Detect which cell encompasses the target text, then output its (X, Y) center coordinate. 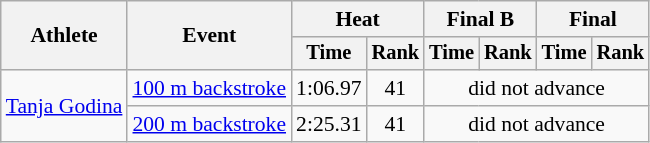
2:25.31 (328, 124)
1:06.97 (328, 88)
Final B (480, 19)
200 m backstroke (209, 124)
100 m backstroke (209, 88)
Final (593, 19)
Event (209, 36)
Heat (358, 19)
Tanja Godina (64, 106)
Athlete (64, 36)
